Find where the given text appears and provide that cell's center as [X, Y] coordinate. 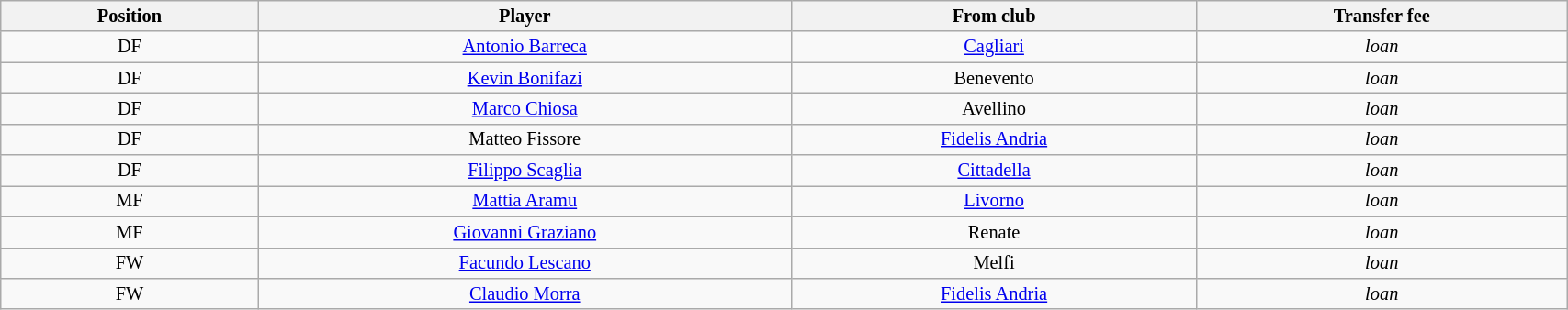
Kevin Bonifazi [525, 78]
Player [525, 16]
Benevento [994, 78]
Position [130, 16]
Melfi [994, 263]
Mattia Aramu [525, 201]
Claudio Morra [525, 293]
Marco Chiosa [525, 108]
Facundo Lescano [525, 263]
Filippo Scaglia [525, 171]
Giovanni Graziano [525, 232]
Livorno [994, 201]
Avellino [994, 108]
Cittadella [994, 171]
Cagliari [994, 47]
From club [994, 16]
Transfer fee [1382, 16]
Matteo Fissore [525, 139]
Antonio Barreca [525, 47]
Renate [994, 232]
